Extract the (x, y) coordinate from the center of the cell holding the provided text.  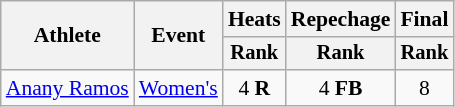
Athlete (68, 36)
Anany Ramos (68, 88)
Event (178, 36)
Repechage (341, 19)
4 R (254, 88)
4 FB (341, 88)
8 (424, 88)
Final (424, 19)
Heats (254, 19)
Women's (178, 88)
